For the text-containing cell, return its midpoint in [x, y] coordinate format. 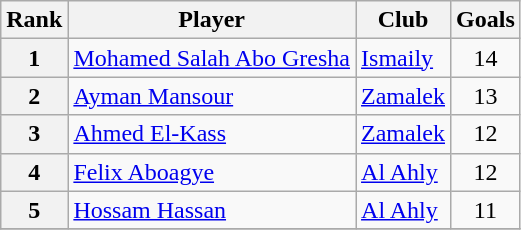
4 [34, 172]
Goals [486, 20]
13 [486, 96]
Mohamed Salah Abo Gresha [212, 58]
2 [34, 96]
Club [404, 20]
3 [34, 134]
5 [34, 210]
1 [34, 58]
11 [486, 210]
Ismaily [404, 58]
Rank [34, 20]
Ahmed El-Kass [212, 134]
Felix Aboagye [212, 172]
14 [486, 58]
Player [212, 20]
Ayman Mansour [212, 96]
Hossam Hassan [212, 210]
